Detect which cell encompasses the target text, then output its (x, y) center coordinate. 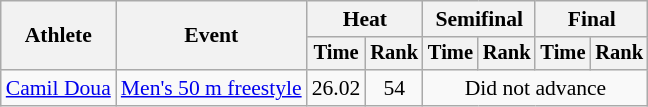
Heat (365, 19)
Men's 50 m freestyle (212, 88)
Semifinal (479, 19)
54 (394, 88)
Event (212, 36)
Final (591, 19)
Athlete (58, 36)
Camil Doua (58, 88)
Did not advance (536, 88)
26.02 (336, 88)
